Provide the [X, Y] coordinate of the cell's center where the given text is located.  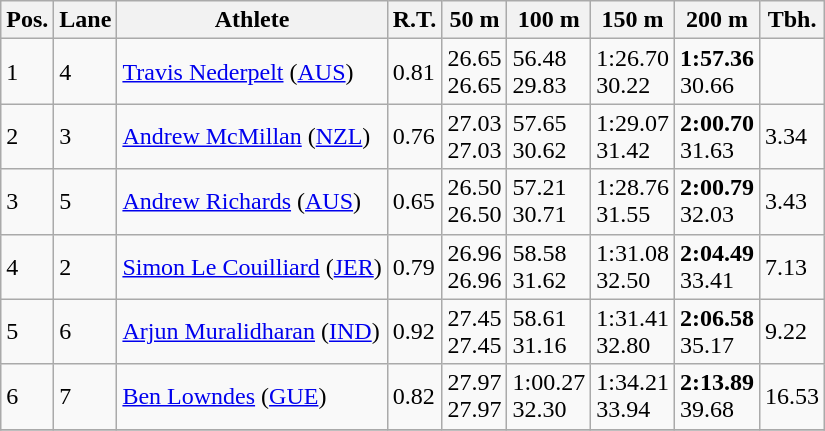
0.92 [414, 332]
56.4829.83 [549, 72]
50 m [474, 20]
150 m [633, 20]
27.4527.45 [474, 332]
Athlete [252, 20]
16.53 [792, 396]
200 m [716, 20]
Tbh. [792, 20]
Simon Le Couilliard (JER) [252, 266]
1:31.4132.80 [633, 332]
2:00.7932.03 [716, 202]
3.34 [792, 136]
0.65 [414, 202]
Lane [86, 20]
1:31.0832.50 [633, 266]
57.6530.62 [549, 136]
Andrew McMillan (NZL) [252, 136]
3.43 [792, 202]
Andrew Richards (AUS) [252, 202]
R.T. [414, 20]
58.6131.16 [549, 332]
1:29.0731.42 [633, 136]
Arjun Muralidharan (IND) [252, 332]
9.22 [792, 332]
26.6526.65 [474, 72]
26.5026.50 [474, 202]
2:06.5835.17 [716, 332]
0.76 [414, 136]
2:00.7031.63 [716, 136]
Pos. [28, 20]
2:13.8939.68 [716, 396]
58.5831.62 [549, 266]
1:26.7030.22 [633, 72]
57.2130.71 [549, 202]
7.13 [792, 266]
100 m [549, 20]
1:34.2133.94 [633, 396]
0.81 [414, 72]
Ben Lowndes (GUE) [252, 396]
27.9727.97 [474, 396]
27.0327.03 [474, 136]
2:04.4933.41 [716, 266]
0.79 [414, 266]
1:00.2732.30 [549, 396]
1 [28, 72]
26.9626.96 [474, 266]
Travis Nederpelt (AUS) [252, 72]
1:28.7631.55 [633, 202]
0.82 [414, 396]
1:57.3630.66 [716, 72]
7 [86, 396]
